Scan for the cell matching the given text and deliver its [x, y] coordinate at center. 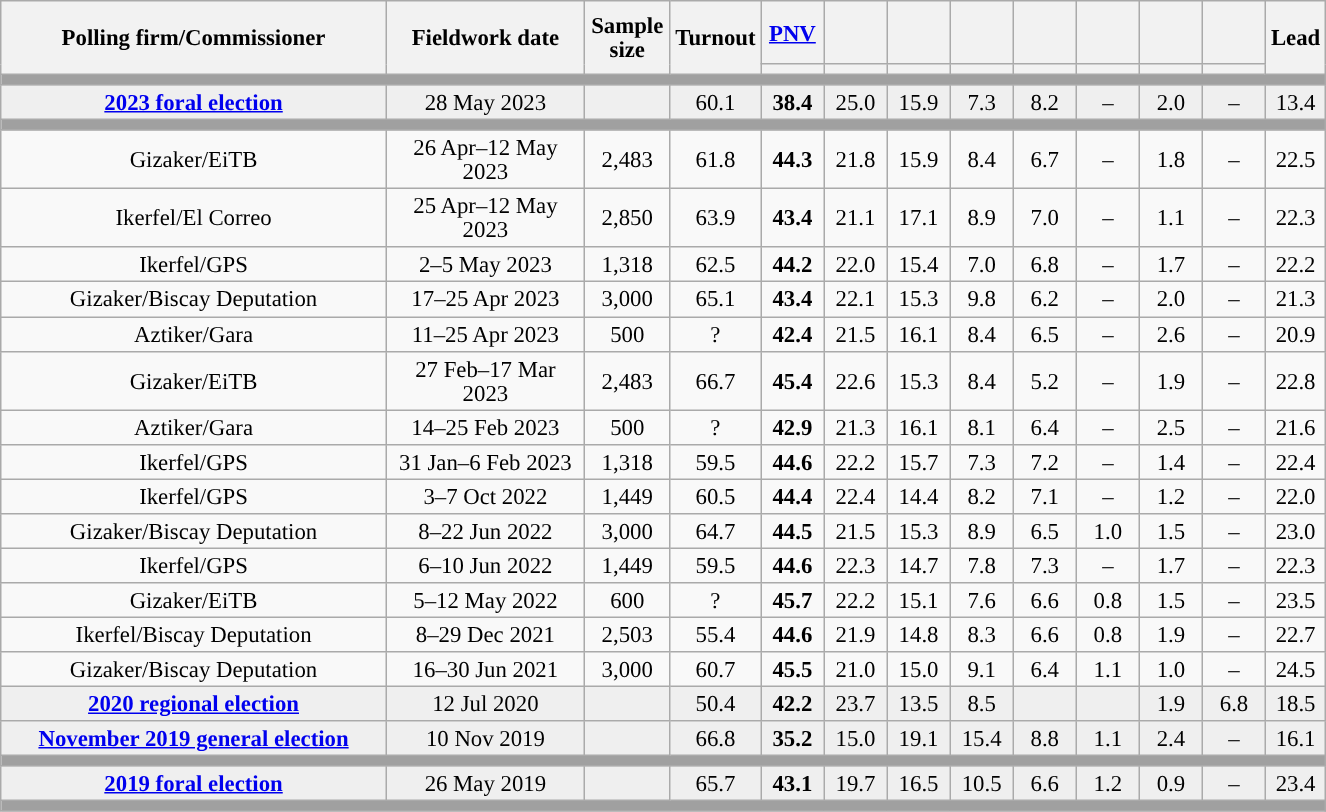
60.5 [716, 496]
42.2 [792, 704]
38.4 [792, 102]
17.1 [918, 218]
2,850 [627, 218]
19.1 [918, 738]
62.5 [716, 266]
6.7 [1044, 160]
21.1 [856, 218]
7.2 [1044, 462]
Lead [1296, 38]
23.0 [1296, 532]
12 Jul 2020 [485, 704]
6.2 [1044, 300]
8–29 Dec 2021 [485, 634]
0.9 [1170, 784]
35.2 [792, 738]
50.4 [716, 704]
8–22 Jun 2022 [485, 532]
42.4 [792, 334]
2.6 [1170, 334]
PNV [792, 32]
600 [627, 600]
15.1 [918, 600]
14.8 [918, 634]
16.5 [918, 784]
November 2019 general election [194, 738]
2.5 [1170, 428]
Ikerfel/El Correo [194, 218]
21.0 [856, 670]
7.1 [1044, 496]
7.6 [982, 600]
24.5 [1296, 670]
Fieldwork date [485, 38]
Polling firm/Commissioner [194, 38]
66.8 [716, 738]
11–25 Apr 2023 [485, 334]
8.3 [982, 634]
66.7 [716, 380]
44.3 [792, 160]
9.1 [982, 670]
19.7 [856, 784]
22.6 [856, 380]
21.8 [856, 160]
16–30 Jun 2021 [485, 670]
21.6 [1296, 428]
25.0 [856, 102]
9.8 [982, 300]
23.7 [856, 704]
22.8 [1296, 380]
10 Nov 2019 [485, 738]
8.8 [1044, 738]
2,503 [627, 634]
Turnout [716, 38]
5–12 May 2022 [485, 600]
60.1 [716, 102]
42.9 [792, 428]
45.5 [792, 670]
14.7 [918, 566]
8.5 [982, 704]
55.4 [716, 634]
14–25 Feb 2023 [485, 428]
10.5 [982, 784]
8.1 [982, 428]
26 Apr–12 May 2023 [485, 160]
28 May 2023 [485, 102]
14.4 [918, 496]
64.7 [716, 532]
13.4 [1296, 102]
22.1 [856, 300]
7.8 [982, 566]
65.1 [716, 300]
22.5 [1296, 160]
22.7 [1296, 634]
65.7 [716, 784]
45.7 [792, 600]
44.5 [792, 532]
23.5 [1296, 600]
17–25 Apr 2023 [485, 300]
6–10 Jun 2022 [485, 566]
31 Jan–6 Feb 2023 [485, 462]
25 Apr–12 May 2023 [485, 218]
23.4 [1296, 784]
2.4 [1170, 738]
45.4 [792, 380]
18.5 [1296, 704]
13.5 [918, 704]
1.8 [1170, 160]
21.9 [856, 634]
2020 regional election [194, 704]
Sample size [627, 38]
5.2 [1044, 380]
26 May 2019 [485, 784]
60.7 [716, 670]
20.9 [1296, 334]
2023 foral election [194, 102]
44.2 [792, 266]
43.1 [792, 784]
2–5 May 2023 [485, 266]
Ikerfel/Biscay Deputation [194, 634]
15.7 [918, 462]
1.4 [1170, 462]
27 Feb–17 Mar 2023 [485, 380]
61.8 [716, 160]
3–7 Oct 2022 [485, 496]
2019 foral election [194, 784]
44.4 [792, 496]
63.9 [716, 218]
